Output the (x, y) coordinate of the center of the cell containing the given text.  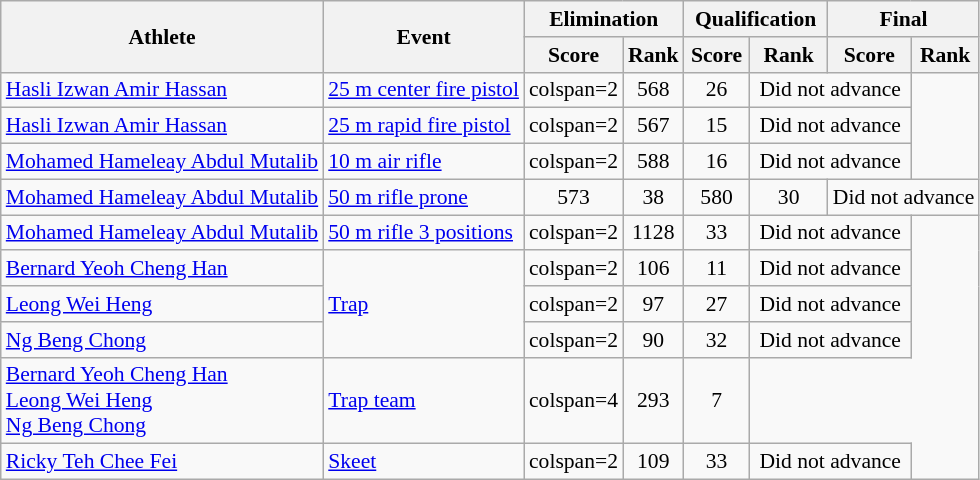
25 m center fire pistol (424, 90)
50 m rifle 3 positions (424, 233)
109 (654, 462)
Final (904, 19)
colspan=4 (574, 400)
1128 (654, 233)
Skeet (424, 462)
Athlete (162, 36)
97 (654, 304)
Event (424, 36)
90 (654, 340)
Bernard Yeoh Cheng Han (162, 269)
27 (717, 304)
568 (654, 90)
Qualification (756, 19)
16 (717, 162)
293 (654, 400)
50 m rifle prone (424, 197)
25 m rapid fire pistol (424, 126)
32 (717, 340)
11 (717, 269)
Leong Wei Heng (162, 304)
Ricky Teh Chee Fei (162, 462)
7 (717, 400)
15 (717, 126)
10 m air rifle (424, 162)
588 (654, 162)
38 (654, 197)
Trap team (424, 400)
Trap (424, 304)
580 (717, 197)
567 (654, 126)
26 (717, 90)
30 (789, 197)
106 (654, 269)
Bernard Yeoh Cheng HanLeong Wei HengNg Beng Chong (162, 400)
Elimination (604, 19)
573 (574, 197)
Ng Beng Chong (162, 340)
